Search for the cell housing the specified text and yield its (X, Y) center coordinate. 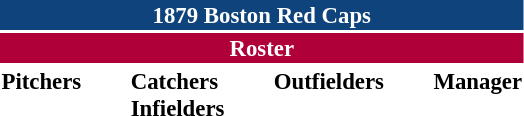
Roster (262, 48)
1879 Boston Red Caps (262, 15)
